Determine the (X, Y) coordinate at the center of the cell enclosing the given text.  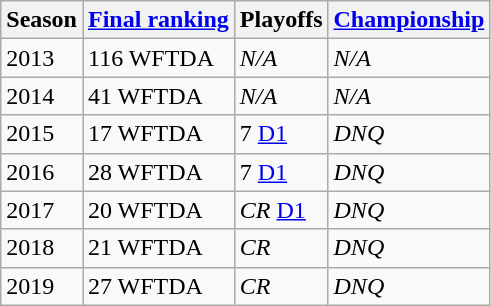
17 WFTDA (158, 134)
Season (42, 20)
2017 (42, 210)
2018 (42, 248)
2015 (42, 134)
2013 (42, 58)
2016 (42, 172)
2014 (42, 96)
2019 (42, 286)
27 WFTDA (158, 286)
116 WFTDA (158, 58)
Championship (409, 20)
41 WFTDA (158, 96)
Final ranking (158, 20)
28 WFTDA (158, 172)
20 WFTDA (158, 210)
CR D1 (281, 210)
Playoffs (281, 20)
21 WFTDA (158, 248)
